For the text-containing cell, return its midpoint in (x, y) coordinate format. 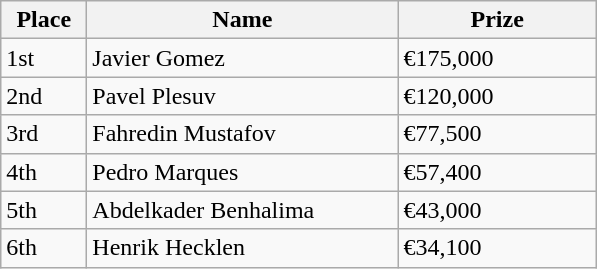
Name (242, 20)
Fahredin Mustafov (242, 134)
Prize (498, 20)
€57,400 (498, 172)
5th (44, 210)
Pedro Marques (242, 172)
3rd (44, 134)
6th (44, 248)
4th (44, 172)
€175,000 (498, 58)
€120,000 (498, 96)
Javier Gomez (242, 58)
Abdelkader Benhalima (242, 210)
2nd (44, 96)
€43,000 (498, 210)
Pavel Plesuv (242, 96)
1st (44, 58)
Place (44, 20)
€77,500 (498, 134)
Henrik Hecklen (242, 248)
€34,100 (498, 248)
